Return the [x, y] coordinate for the center point of the cell that contains the specified text.  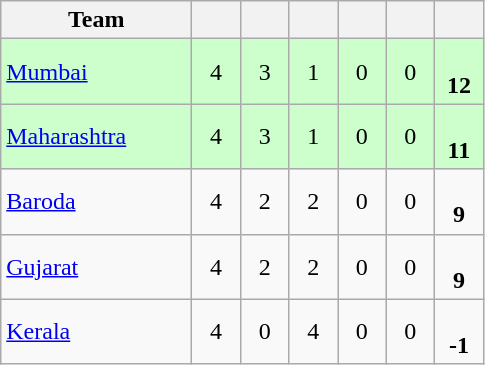
-1 [460, 332]
Team [96, 20]
Baroda [96, 202]
Gujarat [96, 266]
Maharashtra [96, 136]
12 [460, 72]
Kerala [96, 332]
Mumbai [96, 72]
11 [460, 136]
